Detect which cell encompasses the target text, then output its [x, y] center coordinate. 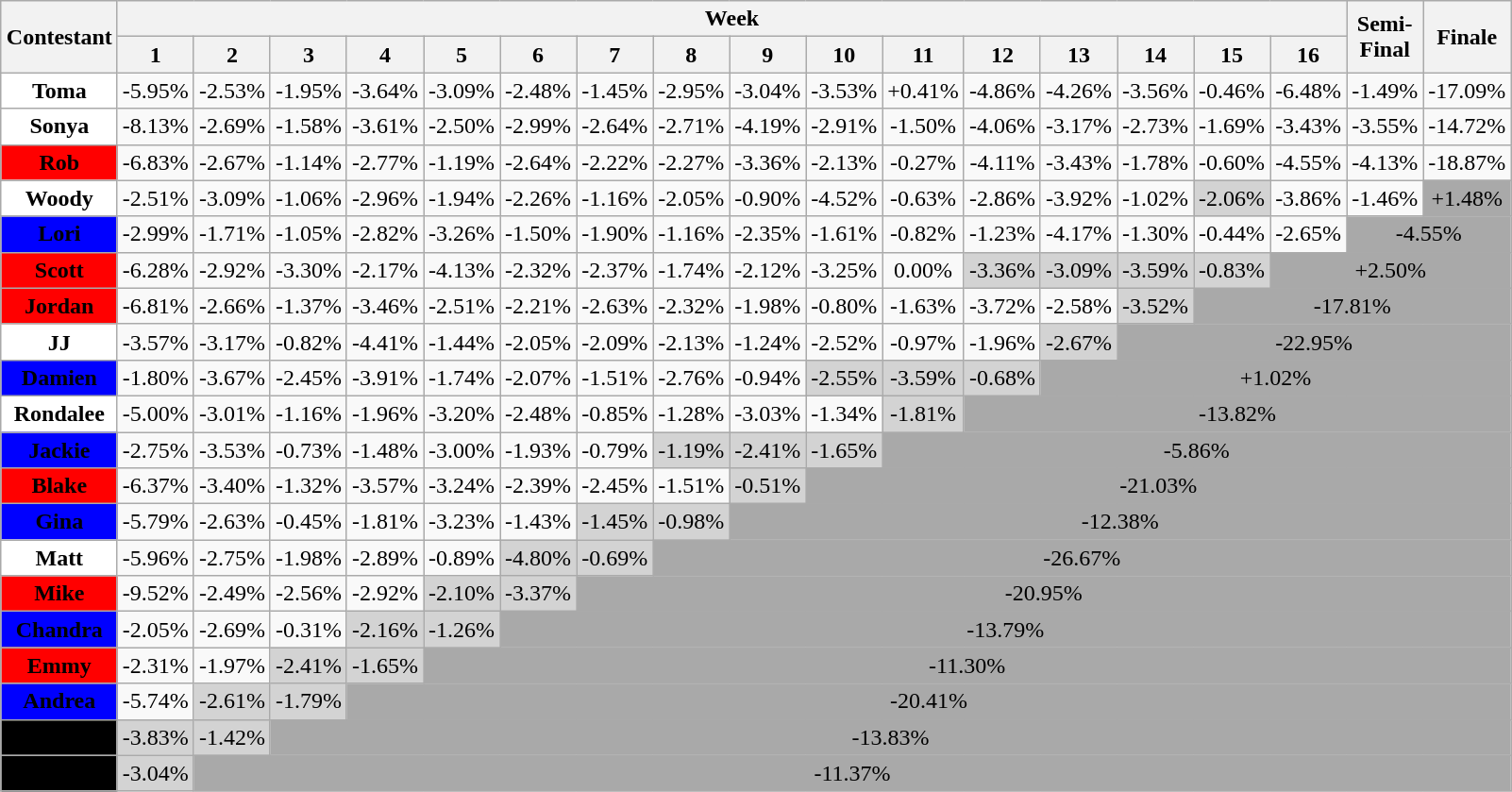
-3.83% [155, 737]
-3.72% [1002, 306]
-6.48% [1308, 91]
-1.79% [308, 701]
Blake [59, 486]
-1.78% [1155, 162]
-22.95% [1314, 342]
-9.52% [155, 594]
-4.80% [538, 558]
-26.67% [1082, 558]
Week [731, 19]
Finale [1467, 37]
-2.71% [691, 126]
+1.48% [1467, 198]
-2.73% [1155, 126]
-1.48% [385, 450]
-2.82% [385, 234]
-0.83% [1233, 270]
-3.37% [538, 594]
Mike [59, 594]
-3.55% [1386, 126]
-3.20% [462, 413]
Andrea [59, 701]
-2.61% [232, 701]
-6.81% [155, 306]
-2.89% [385, 558]
-0.44% [1233, 234]
-5.95% [155, 91]
Rondalee [59, 413]
9 [768, 55]
-2.58% [1078, 306]
-2.35% [768, 234]
-13.82% [1236, 413]
-3.26% [462, 234]
-21.03% [1159, 486]
-0.60% [1233, 162]
-2.56% [308, 594]
-2.49% [232, 594]
-1.95% [308, 91]
-12.38% [1120, 522]
-2.53% [232, 91]
-5.96% [155, 558]
Toma [59, 91]
-3.92% [1078, 198]
-0.31% [308, 630]
15 [1233, 55]
-2.52% [844, 342]
-2.76% [691, 378]
-0.51% [768, 486]
-5.00% [155, 413]
-1.32% [308, 486]
Jackie [59, 450]
-3.46% [385, 306]
Zina [59, 773]
-0.63% [923, 198]
Vanessa [59, 737]
+0.41% [923, 91]
-2.66% [232, 306]
Woody [59, 198]
0.00% [923, 270]
JJ [59, 342]
-1.37% [308, 306]
+2.50% [1391, 270]
-1.42% [232, 737]
-0.98% [691, 522]
-1.63% [923, 306]
-3.56% [1155, 91]
8 [691, 55]
-1.43% [538, 522]
-20.95% [1044, 594]
-18.87% [1467, 162]
-2.39% [538, 486]
-3.00% [462, 450]
16 [1308, 55]
-3.67% [232, 378]
6 [538, 55]
-17.09% [1467, 91]
-1.94% [462, 198]
-4.11% [1002, 162]
-13.83% [890, 737]
2 [232, 55]
-5.74% [155, 701]
-3.25% [844, 270]
-3.30% [308, 270]
-1.05% [308, 234]
-1.23% [1002, 234]
-1.06% [308, 198]
-3.52% [1155, 306]
-14.72% [1467, 126]
-1.97% [232, 666]
5 [462, 55]
Emmy [59, 666]
-0.89% [462, 558]
-0.68% [1002, 378]
-2.50% [462, 126]
-1.44% [462, 342]
-1.28% [691, 413]
Damien [59, 378]
-2.27% [691, 162]
-2.91% [844, 126]
-1.34% [844, 413]
-1.30% [1155, 234]
Contestant [59, 37]
-5.86% [1197, 450]
-3.64% [385, 91]
13 [1078, 55]
-4.06% [1002, 126]
-0.85% [615, 413]
-5.79% [155, 522]
Sonya [59, 126]
-2.37% [615, 270]
-17.81% [1352, 306]
-2.21% [538, 306]
-3.91% [385, 378]
-1.80% [155, 378]
-13.79% [1006, 630]
-0.97% [923, 342]
-11.30% [967, 666]
-4.52% [844, 198]
-20.41% [929, 701]
-0.80% [844, 306]
7 [615, 55]
-2.09% [615, 342]
-3.61% [385, 126]
Matt [59, 558]
-1.58% [308, 126]
-0.69% [615, 558]
3 [308, 55]
-8.13% [155, 126]
-3.86% [1308, 198]
-0.73% [308, 450]
-3.23% [462, 522]
Rob [59, 162]
Semi-Final [1386, 37]
-1.61% [844, 234]
-2.16% [385, 630]
-4.26% [1078, 91]
-1.26% [462, 630]
12 [1002, 55]
-0.79% [615, 450]
-6.28% [155, 270]
-1.49% [1386, 91]
-4.17% [1078, 234]
-2.17% [385, 270]
-2.26% [538, 198]
-4.19% [768, 126]
-1.14% [308, 162]
Chandra [59, 630]
-2.31% [155, 666]
-1.46% [1386, 198]
-0.90% [768, 198]
-3.03% [768, 413]
-1.02% [1155, 198]
-0.46% [1233, 91]
-1.69% [1233, 126]
10 [844, 55]
-3.24% [462, 486]
-1.71% [232, 234]
-6.37% [155, 486]
Lori [59, 234]
-11.37% [851, 773]
Gina [59, 522]
-2.95% [691, 91]
-0.94% [768, 378]
-1.90% [615, 234]
11 [923, 55]
Jordan [59, 306]
-3.40% [232, 486]
-0.45% [308, 522]
-1.24% [768, 342]
1 [155, 55]
-2.65% [1308, 234]
+1.02% [1275, 378]
-1.93% [538, 450]
-2.22% [615, 162]
-2.12% [768, 270]
Scott [59, 270]
4 [385, 55]
-2.06% [1233, 198]
-2.77% [385, 162]
-2.86% [1002, 198]
-2.07% [538, 378]
-0.27% [923, 162]
-4.86% [1002, 91]
-2.96% [385, 198]
-2.10% [462, 594]
-4.41% [385, 342]
-6.83% [155, 162]
-2.55% [844, 378]
14 [1155, 55]
-3.01% [232, 413]
